For the text-containing cell, return its midpoint in [x, y] coordinate format. 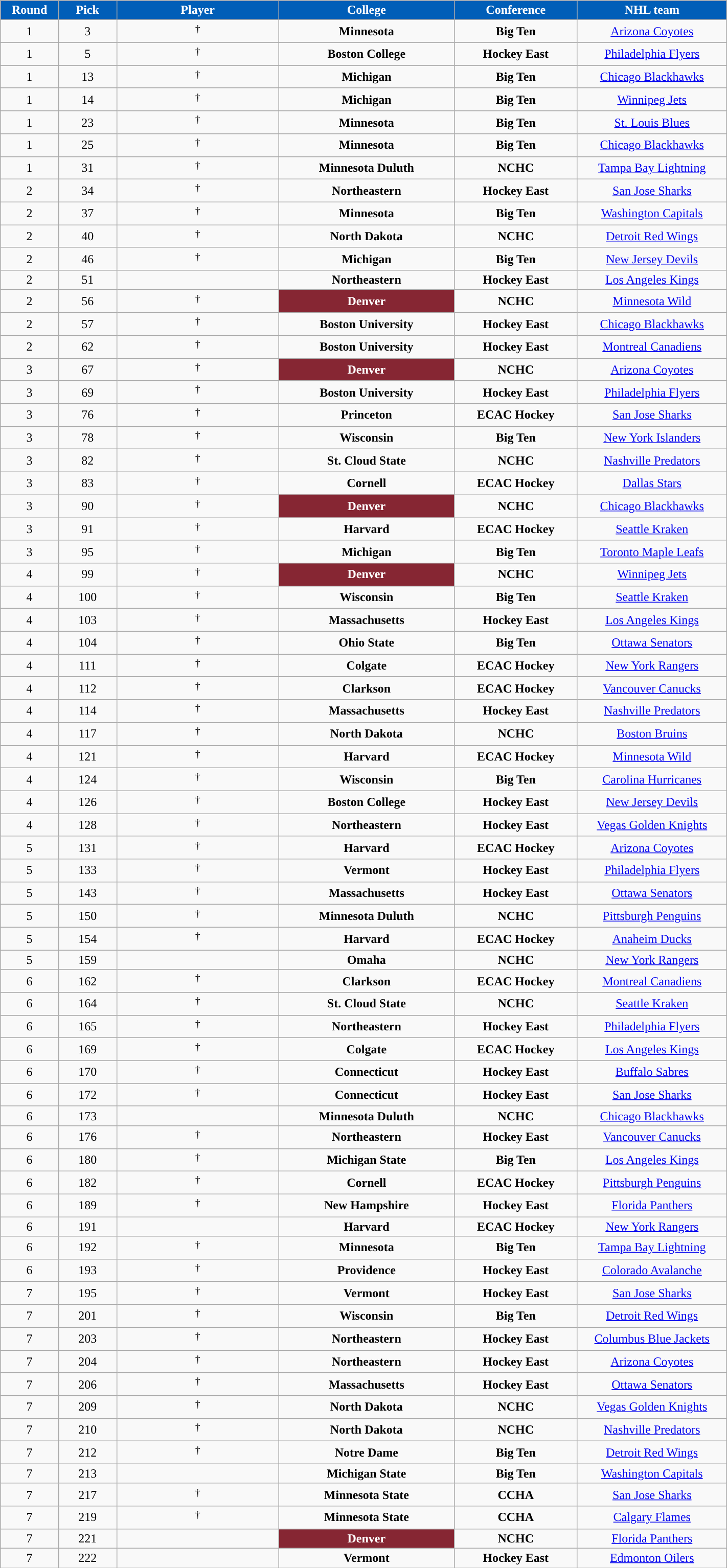
Columbus Blue Jackets [652, 1339]
121 [87, 756]
170 [87, 1072]
154 [87, 939]
99 [87, 574]
67 [87, 370]
150 [87, 916]
126 [87, 802]
91 [87, 529]
76 [87, 415]
103 [87, 620]
Providence [366, 1271]
Anaheim Ducks [652, 939]
62 [87, 347]
46 [87, 259]
57 [87, 324]
217 [87, 1494]
221 [87, 1539]
195 [87, 1293]
193 [87, 1271]
164 [87, 1004]
117 [87, 734]
212 [87, 1452]
69 [87, 393]
143 [87, 893]
162 [87, 981]
82 [87, 461]
131 [87, 847]
219 [87, 1518]
100 [87, 597]
210 [87, 1430]
St. Louis Blues [652, 123]
114 [87, 711]
104 [87, 643]
23 [87, 123]
172 [87, 1095]
83 [87, 483]
203 [87, 1339]
176 [87, 1138]
182 [87, 1183]
14 [87, 99]
Ohio State [366, 643]
40 [87, 236]
128 [87, 825]
112 [87, 688]
Buffalo Sabres [652, 1072]
124 [87, 780]
213 [87, 1473]
New Hampshire [366, 1205]
191 [87, 1227]
31 [87, 168]
189 [87, 1205]
56 [87, 302]
204 [87, 1362]
13 [87, 77]
New York Islanders [652, 437]
Pick [87, 10]
College [366, 10]
90 [87, 506]
95 [87, 552]
Toronto Maple Leafs [652, 552]
133 [87, 871]
159 [87, 960]
78 [87, 437]
Omaha [366, 960]
Princeton [366, 415]
37 [87, 214]
Edmonton Oilers [652, 1558]
192 [87, 1248]
Colorado Avalanche [652, 1271]
Carolina Hurricanes [652, 780]
Player [197, 10]
222 [87, 1558]
Dallas Stars [652, 483]
165 [87, 1026]
111 [87, 665]
Notre Dame [366, 1452]
173 [87, 1116]
169 [87, 1050]
206 [87, 1384]
51 [87, 280]
201 [87, 1316]
Conference [515, 10]
Calgary Flames [652, 1518]
209 [87, 1408]
NHL team [652, 10]
25 [87, 145]
180 [87, 1160]
Round [30, 10]
Boston Bruins [652, 734]
34 [87, 191]
